Capture the cell that displays the provided text and extract its (X, Y) central coordinate. 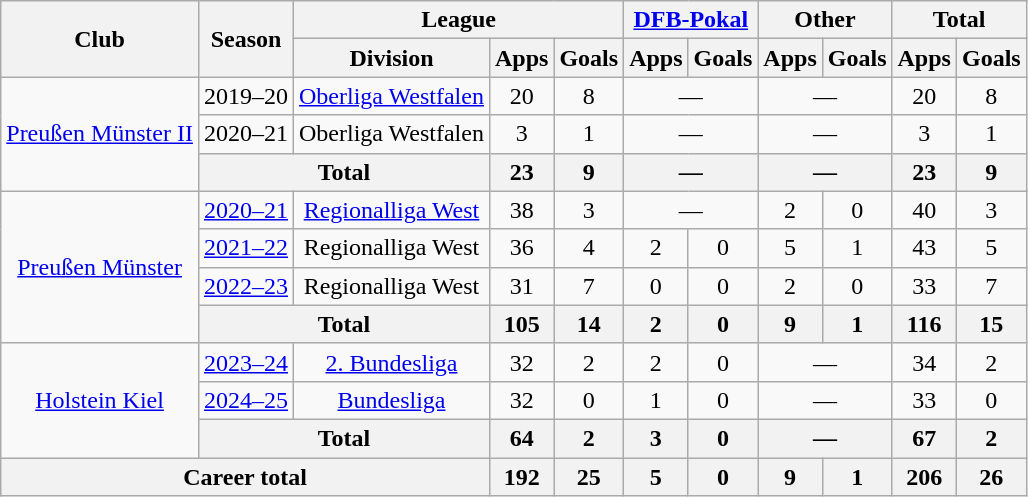
Club (100, 39)
2023–24 (246, 362)
192 (521, 477)
2022–23 (246, 286)
League (459, 20)
Holstein Kiel (100, 400)
Preußen Münster (100, 267)
31 (521, 286)
64 (521, 438)
40 (924, 210)
116 (924, 324)
DFB-Pokal (691, 20)
36 (521, 248)
14 (589, 324)
Career total (246, 477)
2021–22 (246, 248)
25 (589, 477)
43 (924, 248)
Other (825, 20)
206 (924, 477)
15 (991, 324)
34 (924, 362)
105 (521, 324)
67 (924, 438)
4 (589, 248)
Division (392, 58)
2. Bundesliga (392, 362)
Season (246, 39)
2024–25 (246, 400)
2019–20 (246, 96)
26 (991, 477)
Bundesliga (392, 400)
38 (521, 210)
Preußen Münster II (100, 134)
